Locate the cell with the specified text and output its [x, y] center coordinate. 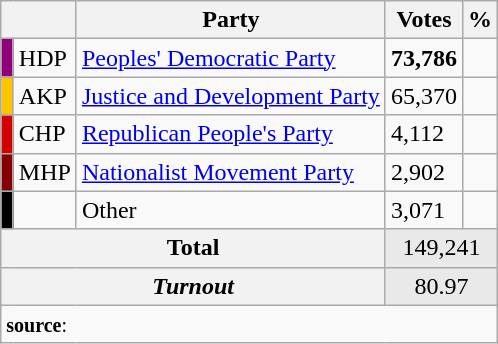
3,071 [424, 210]
Party [230, 20]
AKP [44, 96]
4,112 [424, 134]
Justice and Development Party [230, 96]
65,370 [424, 96]
2,902 [424, 172]
Republican People's Party [230, 134]
Total [194, 248]
HDP [44, 58]
Votes [424, 20]
Turnout [194, 286]
Other [230, 210]
CHP [44, 134]
Nationalist Movement Party [230, 172]
149,241 [441, 248]
source: [250, 324]
73,786 [424, 58]
MHP [44, 172]
Peoples' Democratic Party [230, 58]
% [480, 20]
80.97 [441, 286]
